Determine the (X, Y) coordinate at the center of the cell enclosing the given text.  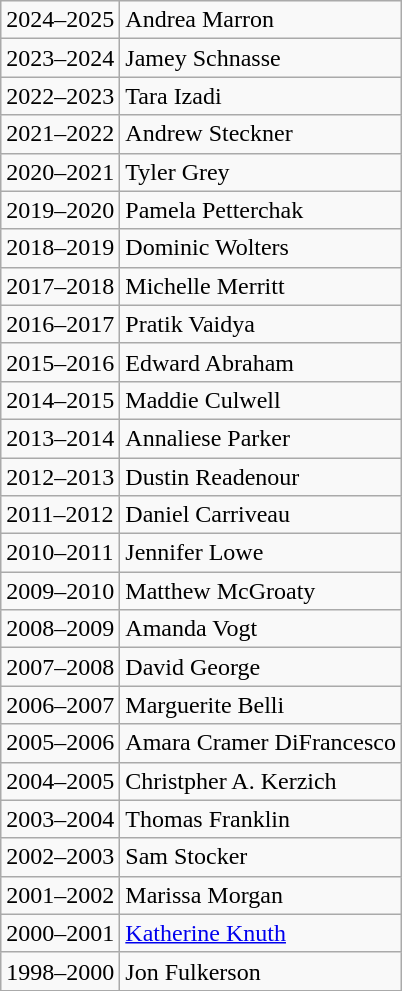
2003–2004 (60, 819)
2021–2022 (60, 134)
2020–2021 (60, 172)
Tara Izadi (261, 96)
2014–2015 (60, 400)
2017–2018 (60, 286)
Daniel Carriveau (261, 515)
2009–2010 (60, 591)
Christpher A. Kerzich (261, 781)
Jennifer Lowe (261, 553)
Marissa Morgan (261, 895)
2008–2009 (60, 629)
2024–2025 (60, 20)
Katherine Knuth (261, 933)
2007–2008 (60, 667)
Amanda Vogt (261, 629)
2012–2013 (60, 477)
2010–2011 (60, 553)
2013–2014 (60, 438)
Andrea Marron (261, 20)
Jon Fulkerson (261, 971)
2005–2006 (60, 743)
Michelle Merritt (261, 286)
Jamey Schnasse (261, 58)
2011–2012 (60, 515)
Pratik Vaidya (261, 324)
2006–2007 (60, 705)
2023–2024 (60, 58)
Pamela Petterchak (261, 210)
Dominic Wolters (261, 248)
Amara Cramer DiFrancesco (261, 743)
Maddie Culwell (261, 400)
Edward Abraham (261, 362)
2022–2023 (60, 96)
Marguerite Belli (261, 705)
2004–2005 (60, 781)
2001–2002 (60, 895)
Tyler Grey (261, 172)
Dustin Readenour (261, 477)
2019–2020 (60, 210)
Sam Stocker (261, 857)
2018–2019 (60, 248)
2000–2001 (60, 933)
1998–2000 (60, 971)
Thomas Franklin (261, 819)
2016–2017 (60, 324)
Annaliese Parker (261, 438)
2015–2016 (60, 362)
David George (261, 667)
Andrew Steckner (261, 134)
2002–2003 (60, 857)
Matthew McGroaty (261, 591)
